Output the [x, y] coordinate of the center of the cell containing the given text.  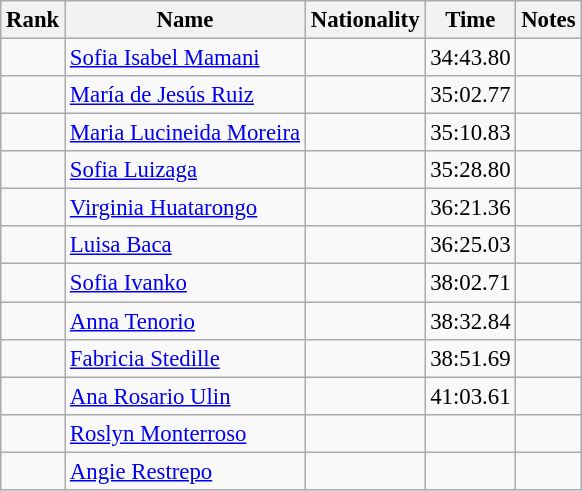
Angie Restrepo [186, 471]
Fabricia Stedille [186, 358]
36:25.03 [470, 245]
Luisa Baca [186, 245]
Time [470, 20]
Sofia Ivanko [186, 283]
María de Jesús Ruiz [186, 95]
Sofia Isabel Mamani [186, 58]
Name [186, 20]
35:28.80 [470, 170]
41:03.61 [470, 396]
Virginia Huatarongo [186, 208]
Roslyn Monterroso [186, 433]
36:21.36 [470, 208]
Sofia Luizaga [186, 170]
38:02.71 [470, 283]
34:43.80 [470, 58]
Rank [33, 20]
Maria Lucineida Moreira [186, 133]
35:02.77 [470, 95]
38:32.84 [470, 321]
Notes [548, 20]
Anna Tenorio [186, 321]
38:51.69 [470, 358]
Ana Rosario Ulin [186, 396]
35:10.83 [470, 133]
Nationality [364, 20]
